Return the [X, Y] coordinate for the center point of the cell that contains the specified text.  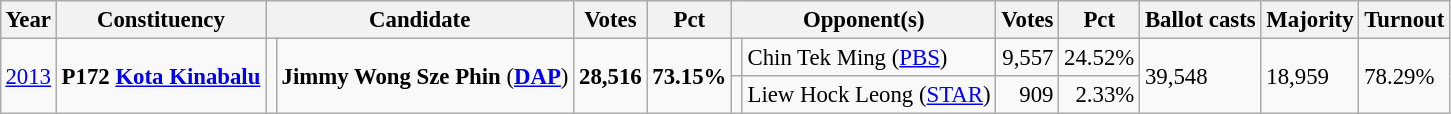
Majority [1310, 20]
Constituency [160, 20]
Chin Tek Ming (PBS) [869, 57]
24.52% [1100, 57]
P172 Kota Kinabalu [160, 76]
Year [28, 20]
28,516 [610, 76]
909 [1028, 95]
Opponent(s) [864, 20]
Candidate [420, 20]
73.15% [690, 76]
Ballot casts [1200, 20]
Jimmy Wong Sze Phin (DAP) [425, 76]
18,959 [1310, 76]
78.29% [1404, 76]
9,557 [1028, 57]
Turnout [1404, 20]
39,548 [1200, 76]
2013 [28, 76]
Liew Hock Leong (STAR) [869, 95]
2.33% [1100, 95]
